Detect which cell encompasses the target text, then output its (x, y) center coordinate. 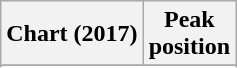
Peak position (189, 34)
Chart (2017) (72, 34)
